Find where the given text appears and provide that cell's center as [X, Y] coordinate. 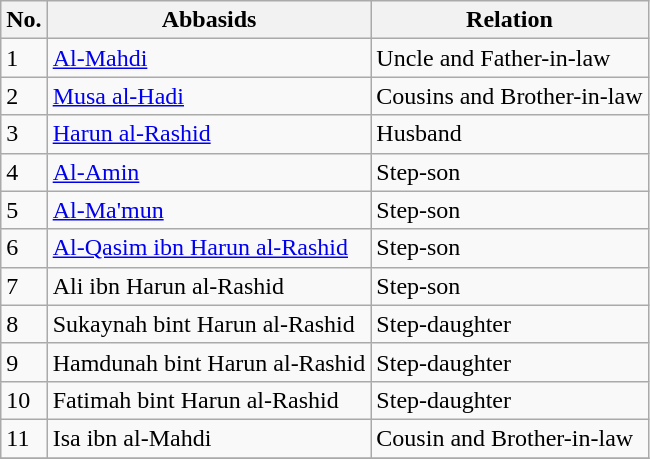
Hamdunah bint Harun al-Rashid [209, 362]
9 [24, 362]
Al-Amin [209, 172]
Al-Mahdi [209, 58]
Husband [510, 134]
Al-Qasim ibn Harun al-Rashid [209, 248]
Al-Ma'mun [209, 210]
10 [24, 400]
11 [24, 438]
6 [24, 248]
7 [24, 286]
Sukaynah bint Harun al-Rashid [209, 324]
4 [24, 172]
3 [24, 134]
2 [24, 96]
Cousin and Brother-in-law [510, 438]
Fatimah bint Harun al-Rashid [209, 400]
Harun al-Rashid [209, 134]
Musa al-Hadi [209, 96]
8 [24, 324]
Uncle and Father-in-law [510, 58]
5 [24, 210]
Cousins and Brother-in-law [510, 96]
Isa ibn al-Mahdi [209, 438]
Ali ibn Harun al-Rashid [209, 286]
1 [24, 58]
Abbasids [209, 20]
No. [24, 20]
Relation [510, 20]
